Determine the [x, y] coordinate at the center of the cell enclosing the given text.  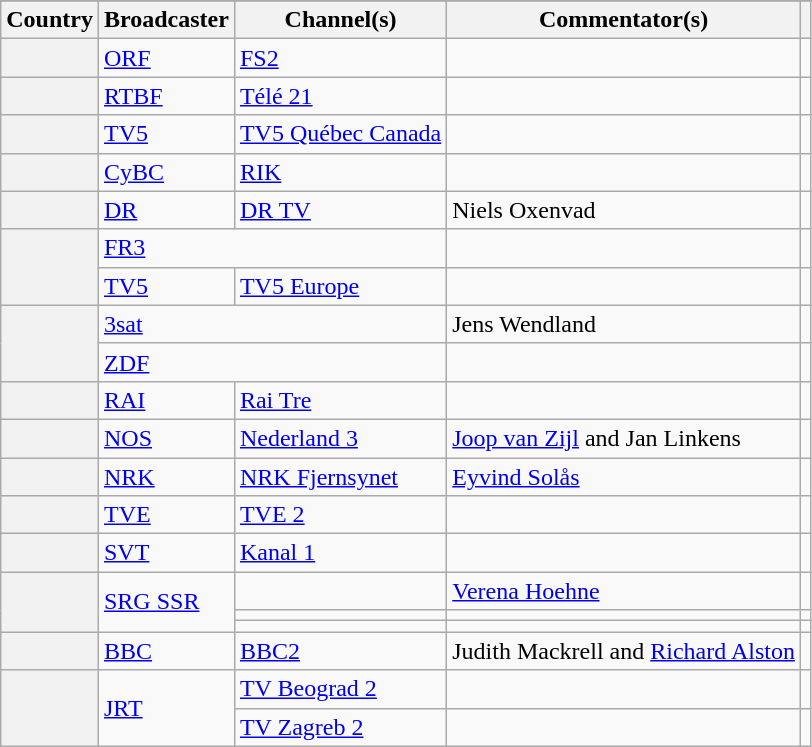
TV5 Europe [340, 286]
Channel(s) [340, 20]
TVE [166, 515]
Judith Mackrell and Richard Alston [624, 651]
DR [166, 210]
BBC [166, 651]
NOS [166, 438]
TV Beograd 2 [340, 689]
TV Zagreb 2 [340, 727]
RTBF [166, 96]
FR3 [272, 248]
Télé 21 [340, 96]
RAI [166, 400]
Verena Hoehne [624, 591]
Jens Wendland [624, 324]
Kanal 1 [340, 553]
Joop van Zijl and Jan Linkens [624, 438]
NRK Fjernsynet [340, 477]
TVE 2 [340, 515]
ORF [166, 58]
CyBC [166, 172]
Niels Oxenvad [624, 210]
SVT [166, 553]
Rai Tre [340, 400]
NRK [166, 477]
Country [50, 20]
DR TV [340, 210]
Eyvind Solås [624, 477]
SRG SSR [166, 602]
BBC2 [340, 651]
Nederland 3 [340, 438]
3sat [272, 324]
TV5 Québec Canada [340, 134]
ZDF [272, 362]
Commentator(s) [624, 20]
JRT [166, 708]
FS2 [340, 58]
Broadcaster [166, 20]
RIK [340, 172]
